Find where the given text appears and provide that cell's center as [X, Y] coordinate. 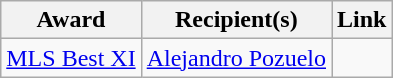
Link [362, 20]
Recipient(s) [236, 20]
Award [71, 20]
Alejandro Pozuelo [236, 58]
MLS Best XI [71, 58]
